Capture the cell that displays the provided text and extract its (X, Y) central coordinate. 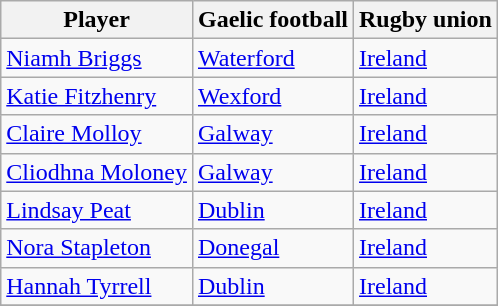
Nora Stapleton (97, 248)
Cliodhna Moloney (97, 172)
Waterford (272, 58)
Katie Fitzhenry (97, 96)
Niamh Briggs (97, 58)
Gaelic football (272, 20)
Hannah Tyrrell (97, 286)
Wexford (272, 96)
Rugby union (426, 20)
Player (97, 20)
Claire Molloy (97, 134)
Lindsay Peat (97, 210)
Donegal (272, 248)
